Provide the (X, Y) coordinate of the cell's center where the given text is located.  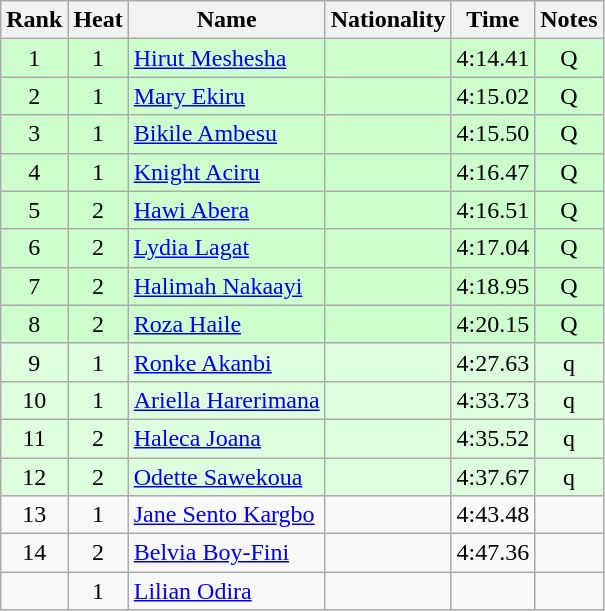
4:20.15 (493, 324)
Hawi Abera (226, 210)
4:15.02 (493, 96)
Notes (569, 20)
4:37.67 (493, 477)
4:47.36 (493, 553)
4:33.73 (493, 400)
4:17.04 (493, 248)
Hirut Meshesha (226, 58)
Jane Sento Kargbo (226, 515)
7 (34, 286)
11 (34, 438)
13 (34, 515)
Rank (34, 20)
Name (226, 20)
9 (34, 362)
4:43.48 (493, 515)
12 (34, 477)
10 (34, 400)
4 (34, 172)
4:16.51 (493, 210)
Haleca Joana (226, 438)
Lilian Odira (226, 591)
6 (34, 248)
4:15.50 (493, 134)
Bikile Ambesu (226, 134)
5 (34, 210)
Ariella Harerimana (226, 400)
Lydia Lagat (226, 248)
Mary Ekiru (226, 96)
Ronke Akanbi (226, 362)
8 (34, 324)
3 (34, 134)
4:18.95 (493, 286)
Odette Sawekoua (226, 477)
4:35.52 (493, 438)
4:14.41 (493, 58)
4:27.63 (493, 362)
Halimah Nakaayi (226, 286)
Belvia Boy-Fini (226, 553)
4:16.47 (493, 172)
Nationality (388, 20)
Roza Haile (226, 324)
Heat (98, 20)
Knight Aciru (226, 172)
Time (493, 20)
14 (34, 553)
